Return the (X, Y) coordinate for the center point of the cell that contains the specified text.  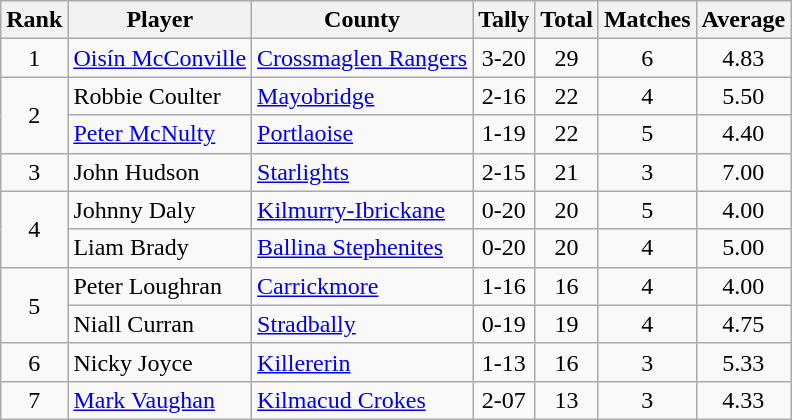
Niall Curran (160, 324)
Robbie Coulter (160, 96)
Matches (647, 20)
2-16 (504, 96)
Carrickmore (362, 286)
2-07 (504, 400)
19 (567, 324)
4.75 (744, 324)
Crossmaglen Rangers (362, 58)
Tally (504, 20)
2 (34, 115)
1-16 (504, 286)
7.00 (744, 172)
Rank (34, 20)
Kilmurry-Ibrickane (362, 210)
Stradbally (362, 324)
4.40 (744, 134)
Ballina Stephenites (362, 248)
Mayobridge (362, 96)
5.33 (744, 362)
2-15 (504, 172)
4.33 (744, 400)
0-19 (504, 324)
5.50 (744, 96)
Starlights (362, 172)
County (362, 20)
Mark Vaughan (160, 400)
5.00 (744, 248)
Peter Loughran (160, 286)
Average (744, 20)
Liam Brady (160, 248)
Portlaoise (362, 134)
Johnny Daly (160, 210)
1-13 (504, 362)
1 (34, 58)
13 (567, 400)
John Hudson (160, 172)
Kilmacud Crokes (362, 400)
7 (34, 400)
Killererin (362, 362)
Nicky Joyce (160, 362)
1-19 (504, 134)
4.83 (744, 58)
21 (567, 172)
Oisín McConville (160, 58)
Player (160, 20)
Total (567, 20)
29 (567, 58)
3-20 (504, 58)
Peter McNulty (160, 134)
